Find where the given text appears and provide that cell's center as [X, Y] coordinate. 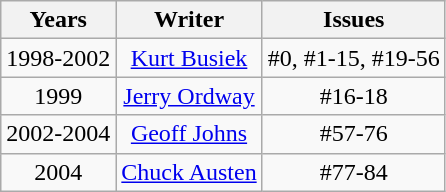
Years [58, 20]
Kurt Busiek [189, 58]
#0, #1-15, #19-56 [354, 58]
2002-2004 [58, 134]
#77-84 [354, 172]
1999 [58, 96]
Geoff Johns [189, 134]
1998-2002 [58, 58]
Writer [189, 20]
Issues [354, 20]
Jerry Ordway [189, 96]
Chuck Austen [189, 172]
#16-18 [354, 96]
2004 [58, 172]
#57-76 [354, 134]
